From the cell containing the given text, extract its center point as [x, y] coordinate. 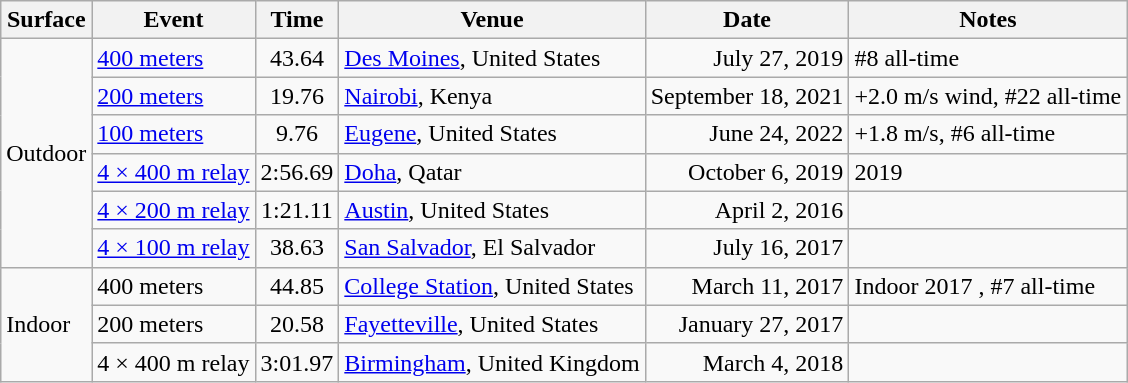
3:01.97 [297, 362]
43.64 [297, 58]
2019 [988, 172]
College Station, United States [492, 286]
April 2, 2016 [747, 210]
Notes [988, 20]
Indoor 2017 , #7 all-time [988, 286]
July 27, 2019 [747, 58]
October 6, 2019 [747, 172]
4 × 200 m relay [174, 210]
Outdoor [46, 153]
19.76 [297, 96]
March 11, 2017 [747, 286]
Surface [46, 20]
Event [174, 20]
100 meters [174, 134]
38.63 [297, 248]
July 16, 2017 [747, 248]
1:21.11 [297, 210]
9.76 [297, 134]
+1.8 m/s, #6 all-time [988, 134]
June 24, 2022 [747, 134]
Indoor [46, 324]
Des Moines, United States [492, 58]
Eugene, United States [492, 134]
Birmingham, United Kingdom [492, 362]
Nairobi, Kenya [492, 96]
January 27, 2017 [747, 324]
March 4, 2018 [747, 362]
Doha, Qatar [492, 172]
September 18, 2021 [747, 96]
Austin, United States [492, 210]
Time [297, 20]
Venue [492, 20]
Fayetteville, United States [492, 324]
20.58 [297, 324]
+2.0 m/s wind, #22 all-time [988, 96]
Date [747, 20]
San Salvador, El Salvador [492, 248]
44.85 [297, 286]
4 × 100 m relay [174, 248]
2:56.69 [297, 172]
#8 all-time [988, 58]
